Return [x, y] of the center of cell containing provided text 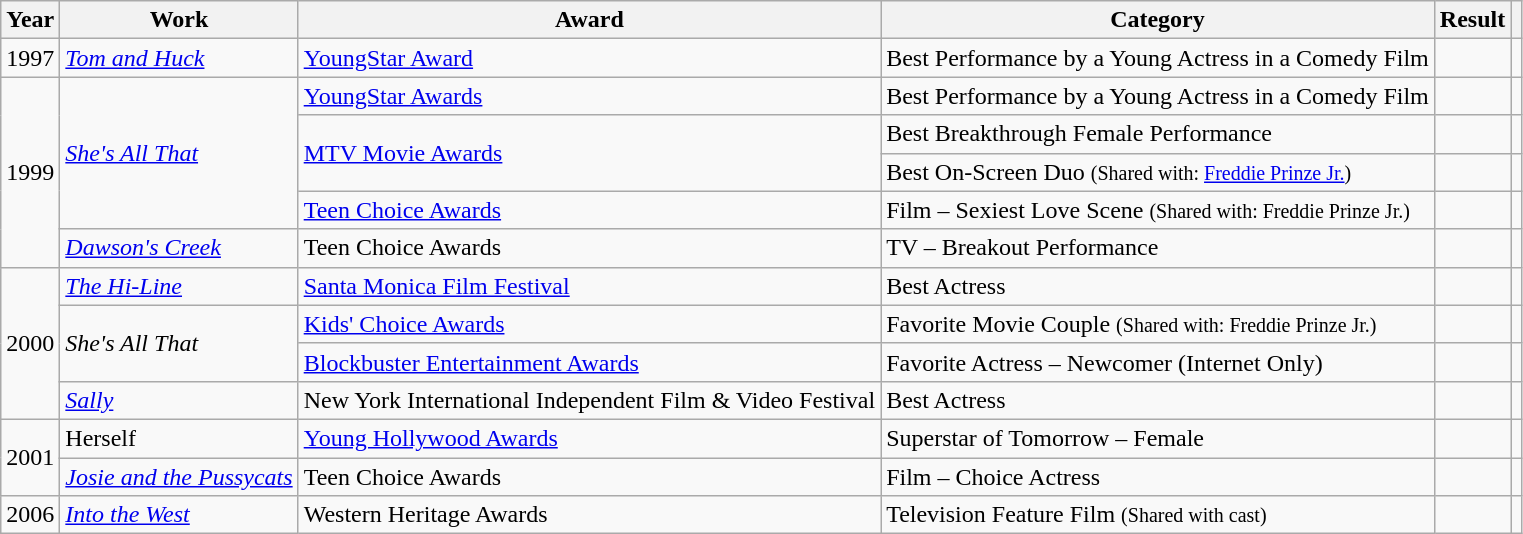
2000 [30, 343]
Film – Choice Actress [1158, 477]
1997 [30, 58]
Best Breakthrough Female Performance [1158, 134]
Tom and Huck [179, 58]
MTV Movie Awards [589, 153]
Film – Sexiest Love Scene (Shared with: Freddie Prinze Jr.) [1158, 210]
Superstar of Tomorrow – Female [1158, 438]
YoungStar Awards [589, 96]
The Hi-Line [179, 286]
Favorite Actress – Newcomer (Internet Only) [1158, 362]
Into the West [179, 515]
Young Hollywood Awards [589, 438]
Western Heritage Awards [589, 515]
Herself [179, 438]
Work [179, 20]
Santa Monica Film Festival [589, 286]
Kids' Choice Awards [589, 324]
TV – Breakout Performance [1158, 248]
Award [589, 20]
New York International Independent Film & Video Festival [589, 400]
Year [30, 20]
1999 [30, 172]
Best On-Screen Duo (Shared with: Freddie Prinze Jr.) [1158, 172]
Category [1158, 20]
Sally [179, 400]
Favorite Movie Couple (Shared with: Freddie Prinze Jr.) [1158, 324]
Josie and the Pussycats [179, 477]
Blockbuster Entertainment Awards [589, 362]
Television Feature Film (Shared with cast) [1158, 515]
Dawson's Creek [179, 248]
2001 [30, 457]
2006 [30, 515]
Result [1472, 20]
YoungStar Award [589, 58]
